Find where the given text appears and provide that cell's center as [X, Y] coordinate. 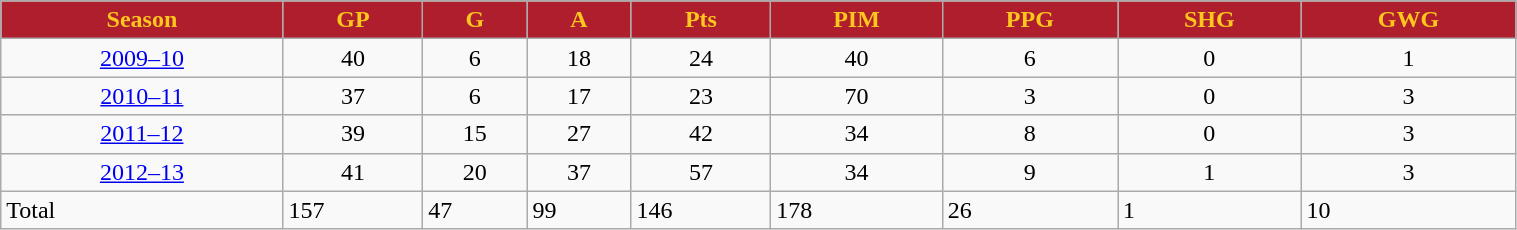
Pts [701, 20]
47 [475, 210]
G [475, 20]
146 [701, 210]
26 [1030, 210]
99 [579, 210]
70 [856, 96]
157 [353, 210]
178 [856, 210]
41 [353, 172]
PPG [1030, 20]
Season [142, 20]
8 [1030, 134]
PIM [856, 20]
2011–12 [142, 134]
27 [579, 134]
2012–13 [142, 172]
10 [1408, 210]
24 [701, 58]
23 [701, 96]
2009–10 [142, 58]
9 [1030, 172]
57 [701, 172]
GWG [1408, 20]
20 [475, 172]
SHG [1210, 20]
2010–11 [142, 96]
42 [701, 134]
A [579, 20]
Total [142, 210]
17 [579, 96]
GP [353, 20]
15 [475, 134]
18 [579, 58]
39 [353, 134]
